Return the (X, Y) coordinate for the center point of the cell that contains the specified text.  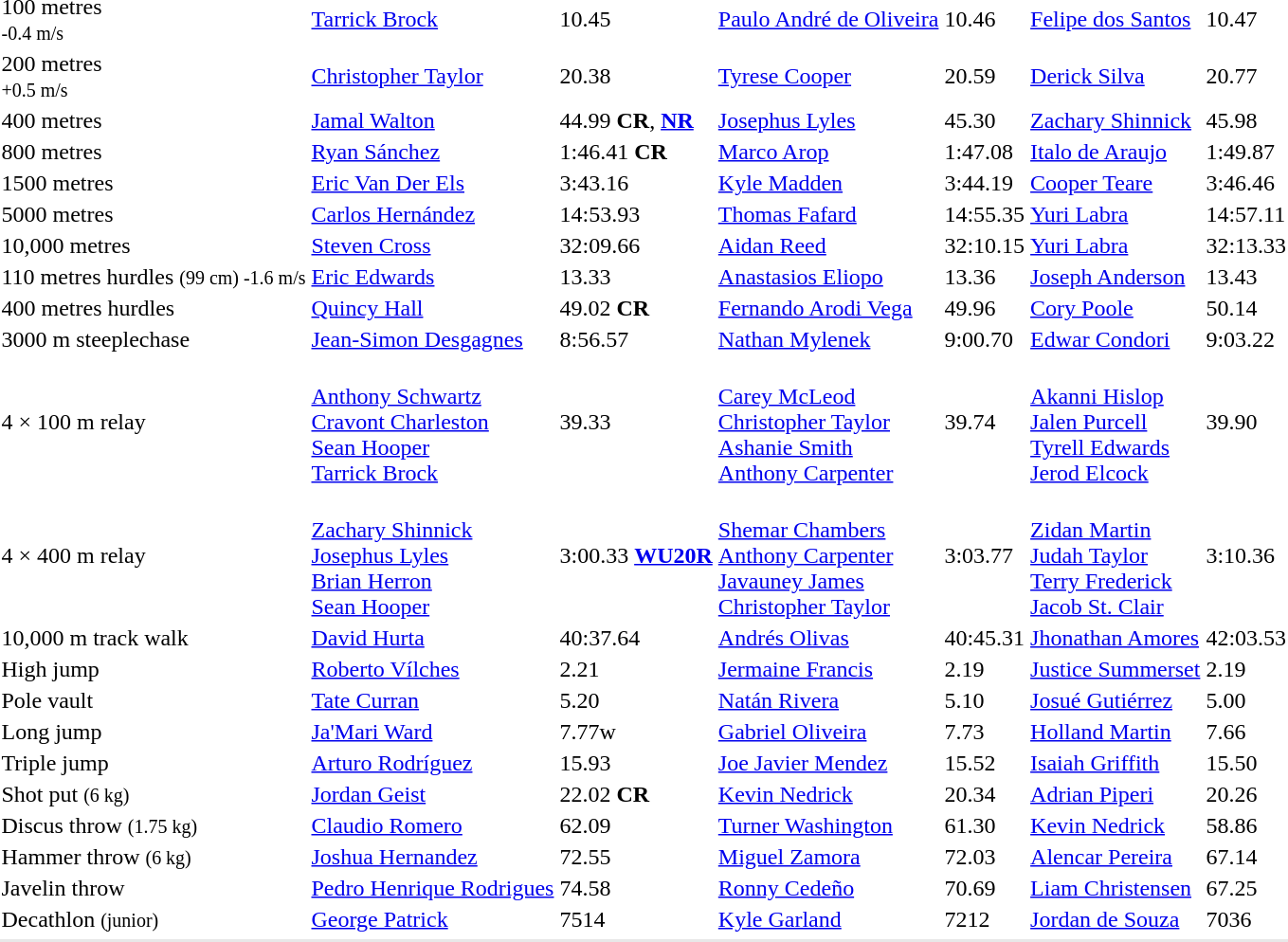
72.03 (985, 857)
3000 m steeplechase (154, 339)
Javelin throw (154, 888)
1:46.41 CR (636, 152)
High jump (154, 669)
15.52 (985, 763)
Cory Poole (1116, 308)
32:13.33 (1246, 245)
14:57.11 (1246, 214)
32:10.15 (985, 245)
67.25 (1246, 888)
Kyle Madden (828, 183)
7.66 (1246, 732)
5.10 (985, 700)
Liam Christensen (1116, 888)
Jermaine Francis (828, 669)
3:10.36 (1246, 555)
3:00.33 WU20R (636, 555)
5.00 (1246, 700)
Pedro Henrique Rodrigues (432, 888)
Shemar ChambersAnthony CarpenterJavauney JamesChristopher Taylor (828, 555)
Adrian Piperi (1116, 794)
62.09 (636, 825)
Shot put (6 kg) (154, 794)
Natán Rivera (828, 700)
Decathlon (junior) (154, 919)
39.74 (985, 422)
110 metres hurdles (99 cm) -1.6 m/s (154, 277)
5.20 (636, 700)
400 metres hurdles (154, 308)
Jordan de Souza (1116, 919)
Andrés Olivas (828, 638)
14:55.35 (985, 214)
74.58 (636, 888)
Zidan MartinJudah TaylorTerry FrederickJacob St. Clair (1116, 555)
Isaiah Griffith (1116, 763)
2.21 (636, 669)
9:00.70 (985, 339)
3:03.77 (985, 555)
Anthony SchwartzCravont CharlestonSean HooperTarrick Brock (432, 422)
4 × 400 m relay (154, 555)
40:37.64 (636, 638)
Carlos Hernández (432, 214)
Gabriel Oliveira (828, 732)
15.93 (636, 763)
Zachary ShinnickJosephus LylesBrian HerronSean Hooper (432, 555)
David Hurta (432, 638)
14:53.93 (636, 214)
Joshua Hernandez (432, 857)
Cooper Teare (1116, 183)
Miguel Zamora (828, 857)
Joe Javier Mendez (828, 763)
Ryan Sánchez (432, 152)
1:49.87 (1246, 152)
1500 metres (154, 183)
200 metres+0.5 m/s (154, 76)
800 metres (154, 152)
44.99 CR, NR (636, 120)
Long jump (154, 732)
7.77w (636, 732)
Arturo Rodríguez (432, 763)
10,000 m track walk (154, 638)
20.38 (636, 76)
70.69 (985, 888)
40:45.31 (985, 638)
32:09.66 (636, 245)
45.30 (985, 120)
42:03.53 (1246, 638)
7514 (636, 919)
1:47.08 (985, 152)
20.77 (1246, 76)
Roberto Vílches (432, 669)
3:44.19 (985, 183)
4 × 100 m relay (154, 422)
Anastasios Eliopo (828, 277)
Josephus Lyles (828, 120)
Ronny Cedeño (828, 888)
45.98 (1246, 120)
8:56.57 (636, 339)
Tyrese Cooper (828, 76)
49.02 CR (636, 308)
400 metres (154, 120)
Jordan Geist (432, 794)
61.30 (985, 825)
39.90 (1246, 422)
Alencar Pereira (1116, 857)
39.33 (636, 422)
49.96 (985, 308)
Discus throw (1.75 kg) (154, 825)
10,000 metres (154, 245)
Derick Silva (1116, 76)
Marco Arop (828, 152)
Nathan Mylenek (828, 339)
3:46.46 (1246, 183)
7036 (1246, 919)
7212 (985, 919)
Jean-Simon Desgagnes (432, 339)
Kyle Garland (828, 919)
Edwar Condori (1116, 339)
Eric Van Der Els (432, 183)
Zachary Shinnick (1116, 120)
Justice Summerset (1116, 669)
15.50 (1246, 763)
20.26 (1246, 794)
Hammer throw (6 kg) (154, 857)
Tate Curran (432, 700)
Ja'Mari Ward (432, 732)
Josué Gutiérrez (1116, 700)
Holland Martin (1116, 732)
67.14 (1246, 857)
58.86 (1246, 825)
Carey McLeodChristopher TaylorAshanie SmithAnthony Carpenter (828, 422)
Fernando Arodi Vega (828, 308)
5000 metres (154, 214)
13.43 (1246, 277)
Christopher Taylor (432, 76)
72.55 (636, 857)
Steven Cross (432, 245)
Turner Washington (828, 825)
9:03.22 (1246, 339)
Italo de Araujo (1116, 152)
Akanni HislopJalen PurcellTyrell EdwardsJerod Elcock (1116, 422)
Quincy Hall (432, 308)
Eric Edwards (432, 277)
22.02 CR (636, 794)
Triple jump (154, 763)
Pole vault (154, 700)
13.36 (985, 277)
Joseph Anderson (1116, 277)
Thomas Fafard (828, 214)
Claudio Romero (432, 825)
50.14 (1246, 308)
20.59 (985, 76)
3:43.16 (636, 183)
20.34 (985, 794)
Jamal Walton (432, 120)
Aidan Reed (828, 245)
George Patrick (432, 919)
13.33 (636, 277)
7.73 (985, 732)
Jhonathan Amores (1116, 638)
